Return the [X, Y] coordinate for the center point of the cell that contains the specified text.  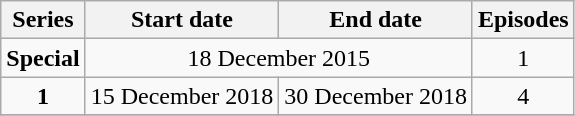
18 December 2015 [278, 58]
Start date [182, 20]
30 December 2018 [376, 96]
Episodes [523, 20]
4 [523, 96]
Special [43, 58]
End date [376, 20]
Series [43, 20]
15 December 2018 [182, 96]
